Detect which cell encompasses the target text, then output its (X, Y) center coordinate. 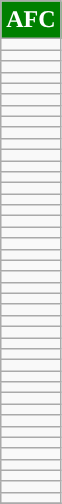
AFC (31, 20)
